Scan for the cell matching the given text and deliver its [X, Y] coordinate at center. 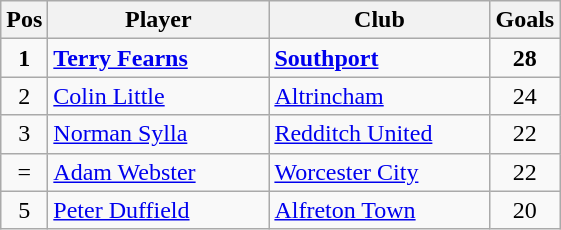
Worcester City [380, 172]
20 [525, 210]
Club [380, 20]
Goals [525, 20]
Player [158, 20]
Southport [380, 58]
Colin Little [158, 96]
24 [525, 96]
Terry Fearns [158, 58]
Redditch United [380, 134]
3 [24, 134]
Adam Webster [158, 172]
5 [24, 210]
2 [24, 96]
= [24, 172]
Pos [24, 20]
Norman Sylla [158, 134]
Peter Duffield [158, 210]
Altrincham [380, 96]
Alfreton Town [380, 210]
28 [525, 58]
1 [24, 58]
